Pinpoint the cell where the given text exists, returning its [X, Y] midpoint coordinate. 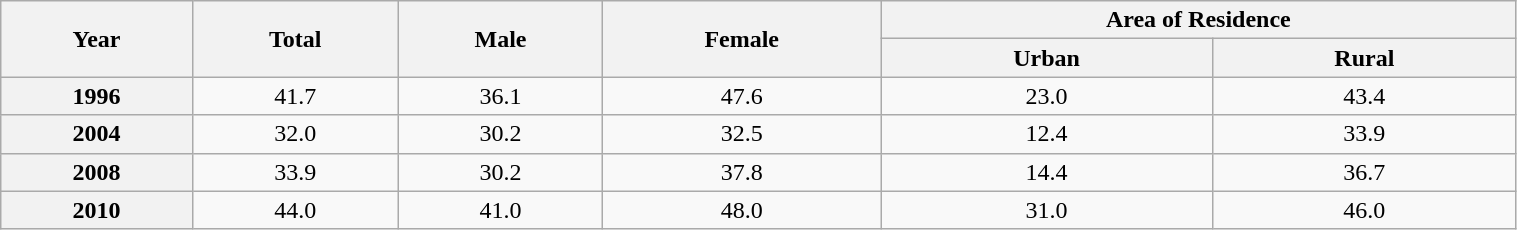
44.0 [295, 210]
23.0 [1047, 96]
Female [742, 39]
2008 [97, 172]
Urban [1047, 58]
41.0 [500, 210]
Total [295, 39]
41.7 [295, 96]
32.5 [742, 134]
14.4 [1047, 172]
31.0 [1047, 210]
46.0 [1364, 210]
Male [500, 39]
36.1 [500, 96]
Year [97, 39]
32.0 [295, 134]
Rural [1364, 58]
36.7 [1364, 172]
12.4 [1047, 134]
43.4 [1364, 96]
2004 [97, 134]
2010 [97, 210]
48.0 [742, 210]
1996 [97, 96]
Area of Residence [1198, 20]
47.6 [742, 96]
37.8 [742, 172]
